Return the (X, Y) coordinate for the center point of the cell that contains the specified text.  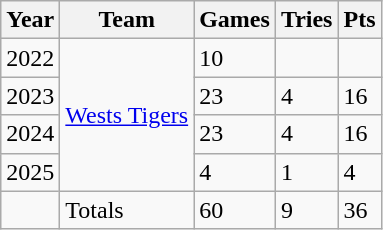
Pts (360, 20)
9 (306, 210)
Year (30, 20)
Games (235, 20)
Totals (127, 210)
60 (235, 210)
2022 (30, 58)
Wests Tigers (127, 115)
Team (127, 20)
Tries (306, 20)
36 (360, 210)
1 (306, 172)
2025 (30, 172)
2024 (30, 134)
2023 (30, 96)
10 (235, 58)
